Find where the given text appears and provide that cell's center as [x, y] coordinate. 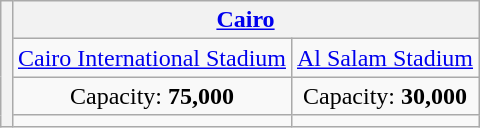
Cairo [245, 20]
Cairo International Stadium [152, 58]
Capacity: 75,000 [152, 96]
Al Salam Stadium [384, 58]
Capacity: 30,000 [384, 96]
